Provide the (X, Y) coordinate of the cell's center where the given text is located.  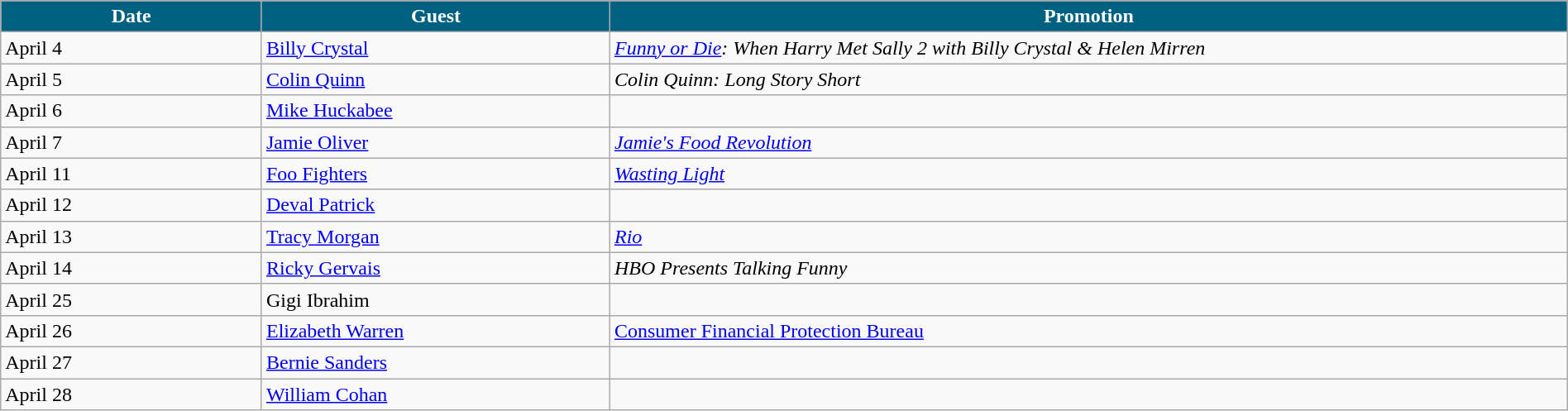
Colin Quinn (435, 79)
April 7 (131, 142)
Mike Huckabee (435, 111)
April 27 (131, 362)
Billy Crystal (435, 48)
Guest (435, 17)
April 6 (131, 111)
Gigi Ibrahim (435, 299)
Date (131, 17)
Jamie Oliver (435, 142)
Rio (1088, 237)
Bernie Sanders (435, 362)
Wasting Light (1088, 174)
Ricky Gervais (435, 268)
April 13 (131, 237)
April 12 (131, 205)
April 4 (131, 48)
April 5 (131, 79)
HBO Presents Talking Funny (1088, 268)
Tracy Morgan (435, 237)
Colin Quinn: Long Story Short (1088, 79)
Funny or Die: When Harry Met Sally 2 with Billy Crystal & Helen Mirren (1088, 48)
Consumer Financial Protection Bureau (1088, 331)
Foo Fighters (435, 174)
Promotion (1088, 17)
April 26 (131, 331)
April 25 (131, 299)
April 14 (131, 268)
April 11 (131, 174)
Deval Patrick (435, 205)
April 28 (131, 394)
Elizabeth Warren (435, 331)
William Cohan (435, 394)
Jamie's Food Revolution (1088, 142)
